Return the [X, Y] coordinate for the center point of the cell that contains the specified text.  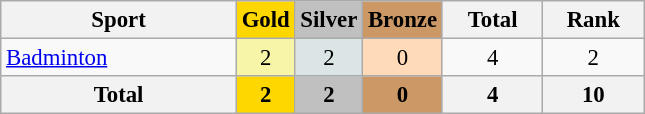
10 [594, 95]
Sport [119, 20]
Rank [594, 20]
Gold [266, 20]
Bronze [403, 20]
Badminton [119, 58]
Silver [329, 20]
